Return (X, Y) of the center of cell containing provided text 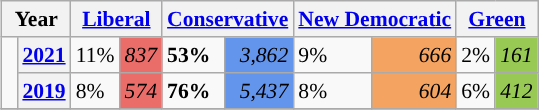
Conservative (228, 19)
574 (142, 91)
Green (496, 19)
2021 (44, 55)
666 (414, 55)
9% (332, 55)
5,437 (258, 91)
3,862 (258, 55)
2019 (44, 91)
11% (96, 55)
New Democratic (374, 19)
2% (476, 55)
Liberal (116, 19)
53% (193, 55)
Year (36, 19)
604 (414, 91)
76% (193, 91)
837 (142, 55)
161 (516, 55)
6% (476, 91)
412 (516, 91)
